Extract the (X, Y) coordinate from the center of the cell holding the provided text.  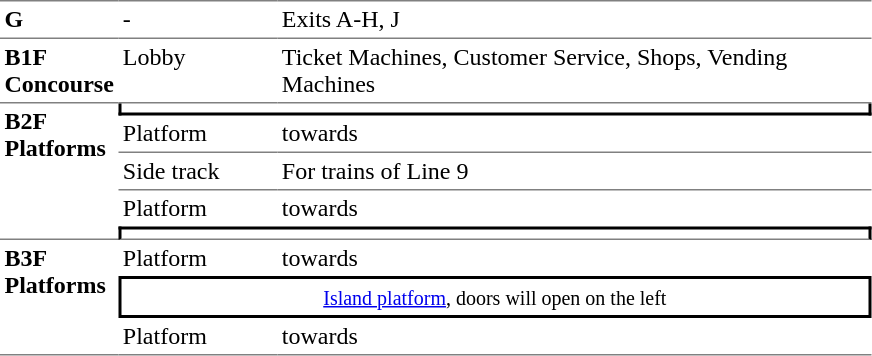
Exits A-H, J (574, 19)
Island platform, doors will open on the left (494, 297)
For trains of Line 9 (574, 171)
G (59, 19)
Side track (198, 171)
B3F Platforms (59, 298)
Ticket Machines, Customer Service, Shops, Vending Machines (574, 71)
- (198, 19)
B2F Platforms (59, 172)
B1FConcourse (59, 71)
Lobby (198, 71)
